For the text-containing cell, return its midpoint in [x, y] coordinate format. 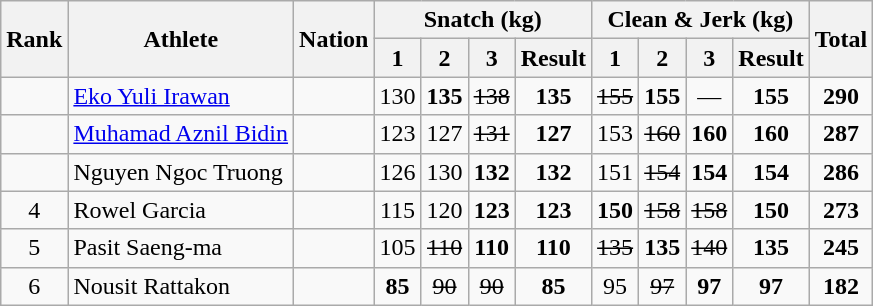
105 [398, 248]
Rank [34, 39]
138 [492, 96]
245 [841, 248]
140 [710, 248]
Muhamad Aznil Bidin [181, 134]
287 [841, 134]
Nousit Rattakon [181, 286]
290 [841, 96]
4 [34, 210]
Pasit Saeng-ma [181, 248]
273 [841, 210]
— [710, 96]
131 [492, 134]
95 [616, 286]
6 [34, 286]
Eko Yuli Irawan [181, 96]
286 [841, 172]
120 [444, 210]
Nguyen Ngoc Truong [181, 172]
126 [398, 172]
Total [841, 39]
Nation [334, 39]
Clean & Jerk (kg) [701, 20]
5 [34, 248]
115 [398, 210]
Snatch (kg) [483, 20]
Rowel Garcia [181, 210]
Athlete [181, 39]
153 [616, 134]
151 [616, 172]
182 [841, 286]
